Provide the (x, y) coordinate of the cell's center where the given text is located.  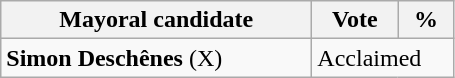
% (426, 20)
Simon Deschênes (X) (156, 58)
Vote (355, 20)
Mayoral candidate (156, 20)
Acclaimed (383, 58)
